For the text-containing cell, return its midpoint in [X, Y] coordinate format. 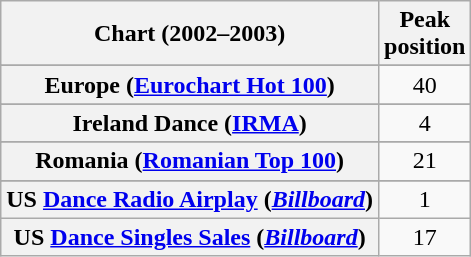
17 [425, 237]
1 [425, 199]
Europe (Eurochart Hot 100) [190, 85]
US Dance Radio Airplay (Billboard) [190, 199]
40 [425, 85]
Peakposition [425, 34]
21 [425, 161]
Romania (Romanian Top 100) [190, 161]
4 [425, 123]
US Dance Singles Sales (Billboard) [190, 237]
Chart (2002–2003) [190, 34]
Ireland Dance (IRMA) [190, 123]
